Return the (x, y) coordinate for the center point of the cell that contains the specified text.  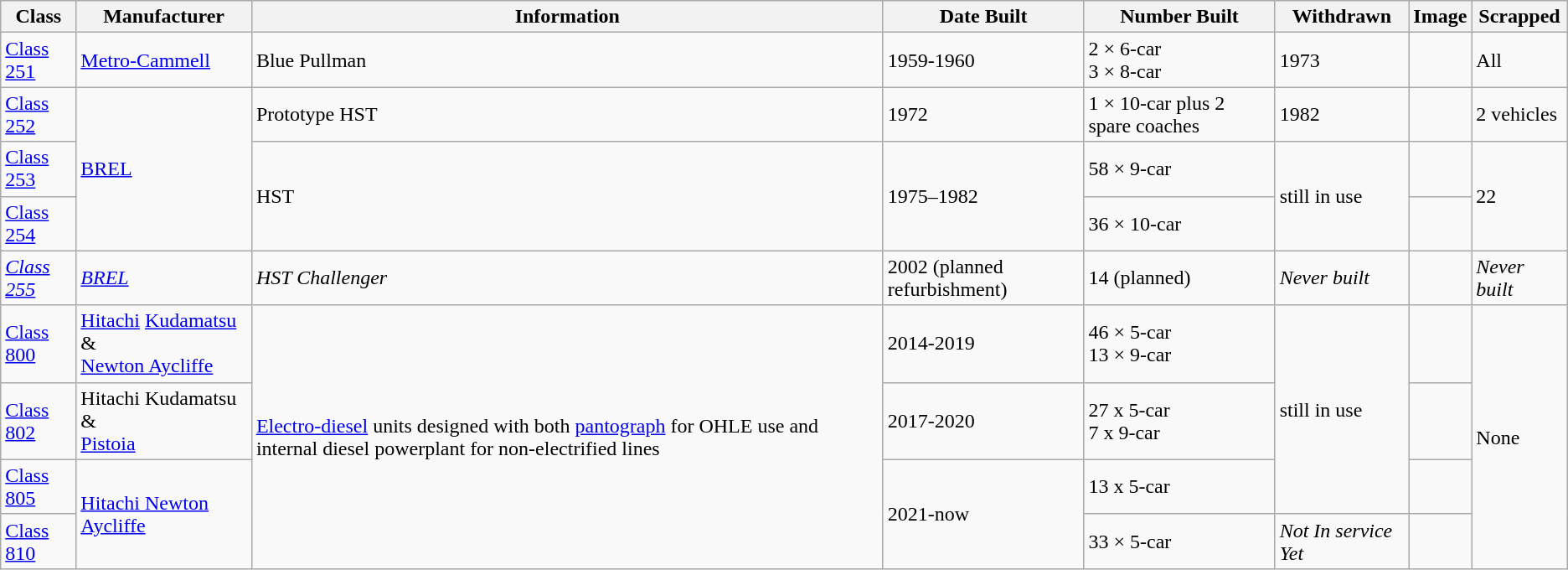
HST Challenger (567, 278)
Class (39, 17)
Image (1441, 17)
1973 (1342, 60)
2014-2019 (983, 344)
33 × 5-car (1179, 541)
Scrapped (1519, 17)
Class 252 (39, 114)
2017-2020 (983, 421)
Number Built (1179, 17)
14 (planned) (1179, 278)
Metro-Cammell (164, 60)
1972 (983, 114)
2 vehicles (1519, 114)
Electro-diesel units designed with both pantograph for OHLE use and internal diesel powerplant for non-electrified lines (567, 437)
Prototype HST (567, 114)
46 × 5-car13 × 9-car (1179, 344)
1959-1960 (983, 60)
Hitachi Kudamatsu &Pistoia (164, 421)
2002 (planned refurbishment) (983, 278)
2021-now (983, 514)
Class 802 (39, 421)
58 × 9-car (1179, 169)
Date Built (983, 17)
Hitachi Newton Aycliffe (164, 514)
Class 800 (39, 344)
22 (1519, 196)
Manufacturer (164, 17)
Class 810 (39, 541)
Blue Pullman (567, 60)
27 x 5-car7 x 9-car (1179, 421)
Class 255 (39, 278)
All (1519, 60)
Class 253 (39, 169)
None (1519, 437)
Class 805 (39, 486)
Not In service Yet (1342, 541)
1 × 10-car plus 2 spare coaches (1179, 114)
13 x 5-car (1179, 486)
HST (567, 196)
Hitachi Kudamatsu &Newton Aycliffe (164, 344)
2 × 6-car3 × 8-car (1179, 60)
1975–1982 (983, 196)
Information (567, 17)
Class 251 (39, 60)
Class 254 (39, 223)
36 × 10-car (1179, 223)
1982 (1342, 114)
Withdrawn (1342, 17)
